Return [X, Y] of the center of cell containing provided text 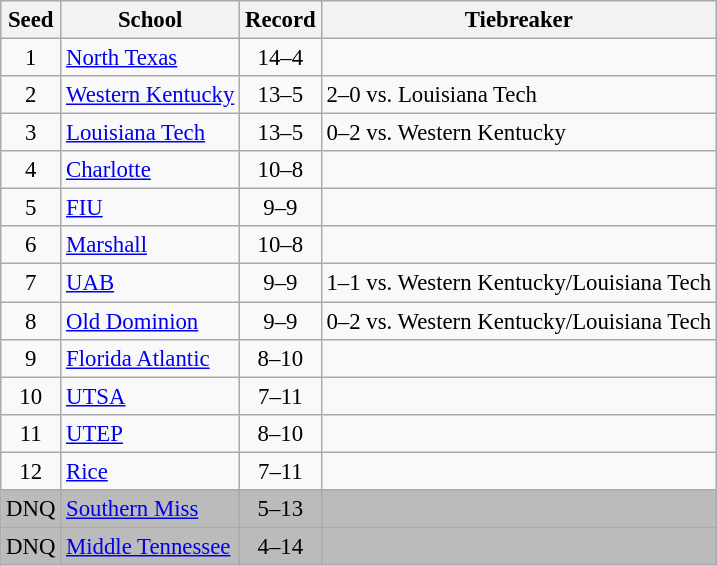
4 [31, 170]
14–4 [280, 58]
11 [31, 433]
10 [31, 396]
School [150, 20]
Middle Tennessee [150, 546]
Charlotte [150, 170]
2 [31, 95]
3 [31, 133]
6 [31, 245]
UAB [150, 283]
FIU [150, 208]
Seed [31, 20]
5–13 [280, 509]
1 [31, 58]
8 [31, 321]
1–1 vs. Western Kentucky/Louisiana Tech [518, 283]
9 [31, 358]
12 [31, 471]
0–2 vs. Western Kentucky [518, 133]
4–14 [280, 546]
Florida Atlantic [150, 358]
Marshall [150, 245]
Louisiana Tech [150, 133]
Record [280, 20]
2–0 vs. Louisiana Tech [518, 95]
5 [31, 208]
UTSA [150, 396]
Rice [150, 471]
North Texas [150, 58]
Southern Miss [150, 509]
7 [31, 283]
Tiebreaker [518, 20]
UTEP [150, 433]
0–2 vs. Western Kentucky/Louisiana Tech [518, 321]
Old Dominion [150, 321]
Western Kentucky [150, 95]
